Scan for the cell matching the given text and deliver its [x, y] coordinate at center. 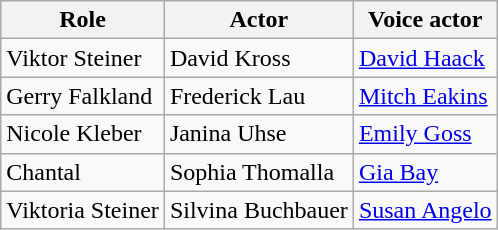
Frederick Lau [258, 96]
David Kross [258, 58]
Gia Bay [425, 172]
Role [83, 20]
Susan Angelo [425, 210]
David Haack [425, 58]
Gerry Falkland [83, 96]
Silvina Buchbauer [258, 210]
Viktor Steiner [83, 58]
Janina Uhse [258, 134]
Emily Goss [425, 134]
Chantal [83, 172]
Actor [258, 20]
Mitch Eakins [425, 96]
Sophia Thomalla [258, 172]
Voice actor [425, 20]
Viktoria Steiner [83, 210]
Nicole Kleber [83, 134]
